Locate the cell with the specified text and output its [x, y] center coordinate. 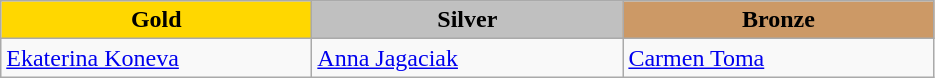
Gold [156, 20]
Carmen Toma [778, 58]
Silver [468, 20]
Ekaterina Koneva [156, 58]
Bronze [778, 20]
Anna Jagaciak [468, 58]
